For the text-containing cell, return its midpoint in [x, y] coordinate format. 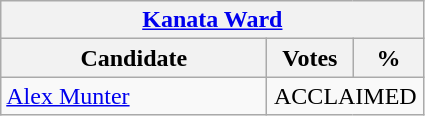
Kanata Ward [212, 20]
Votes [310, 58]
ACCLAIMED [346, 96]
Alex Munter [134, 96]
% [388, 58]
Candidate [134, 58]
